Return [x, y] of the center of cell containing provided text 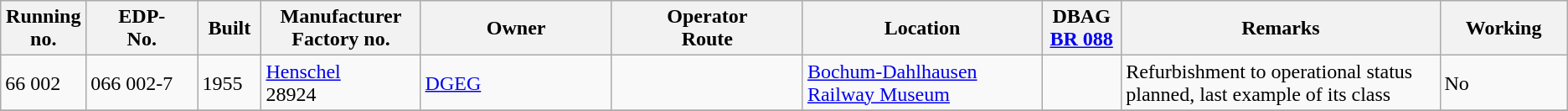
DGEG [516, 82]
066 002-7 [142, 82]
1955 [230, 82]
No [1504, 82]
Bochum-Dahlhausen Railway Museum [921, 82]
Built [230, 29]
Runningno. [44, 29]
Working [1504, 29]
Henschel28924 [341, 82]
Refurbishment to operational status planned, last example of its class [1281, 82]
DBAGBR 088 [1082, 29]
OperatorRoute [707, 29]
66 002 [44, 82]
Owner [516, 29]
Remarks [1281, 29]
Location [921, 29]
ManufacturerFactory no. [341, 29]
EDP-No. [142, 29]
